Detect which cell encompasses the target text, then output its (x, y) center coordinate. 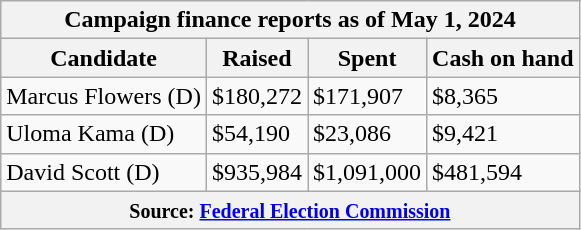
$8,365 (503, 96)
David Scott (D) (104, 172)
Campaign finance reports as of May 1, 2024 (290, 20)
$54,190 (256, 134)
$180,272 (256, 96)
$171,907 (368, 96)
Marcus Flowers (D) (104, 96)
$935,984 (256, 172)
Source: Federal Election Commission (290, 210)
$1,091,000 (368, 172)
$23,086 (368, 134)
$481,594 (503, 172)
$9,421 (503, 134)
Candidate (104, 58)
Cash on hand (503, 58)
Uloma Kama (D) (104, 134)
Raised (256, 58)
Spent (368, 58)
